Scan for the cell matching the given text and deliver its (x, y) coordinate at center. 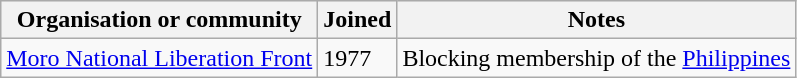
Joined (358, 20)
Moro National Liberation Front (160, 58)
1977 (358, 58)
Organisation or community (160, 20)
Notes (596, 20)
Blocking membership of the Philippines (596, 58)
